Output the (x, y) coordinate of the center of the cell containing the given text.  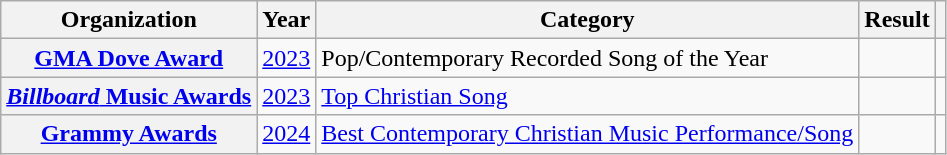
Organization (129, 20)
Result (897, 20)
2024 (286, 134)
Pop/Contemporary Recorded Song of the Year (588, 58)
Best Contemporary Christian Music Performance/Song (588, 134)
Year (286, 20)
Category (588, 20)
Top Christian Song (588, 96)
Grammy Awards (129, 134)
GMA Dove Award (129, 58)
Billboard Music Awards (129, 96)
